Determine the (x, y) coordinate at the center of the cell enclosing the given text.  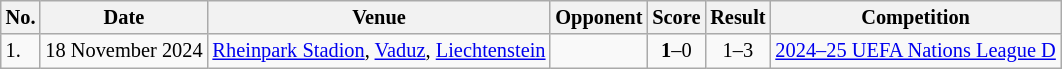
Date (124, 17)
Venue (380, 17)
Competition (915, 17)
2024–25 UEFA Nations League D (915, 51)
Rheinpark Stadion, Vaduz, Liechtenstein (380, 51)
Opponent (598, 17)
No. (21, 17)
Result (738, 17)
Score (676, 17)
1–0 (676, 51)
1. (21, 51)
1–3 (738, 51)
18 November 2024 (124, 51)
